Return (x, y) of the center of cell containing provided text 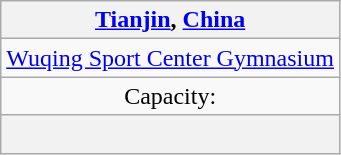
Tianjin, China (170, 20)
Wuqing Sport Center Gymnasium (170, 58)
Capacity: (170, 96)
